Scan for the cell matching the given text and deliver its (X, Y) coordinate at center. 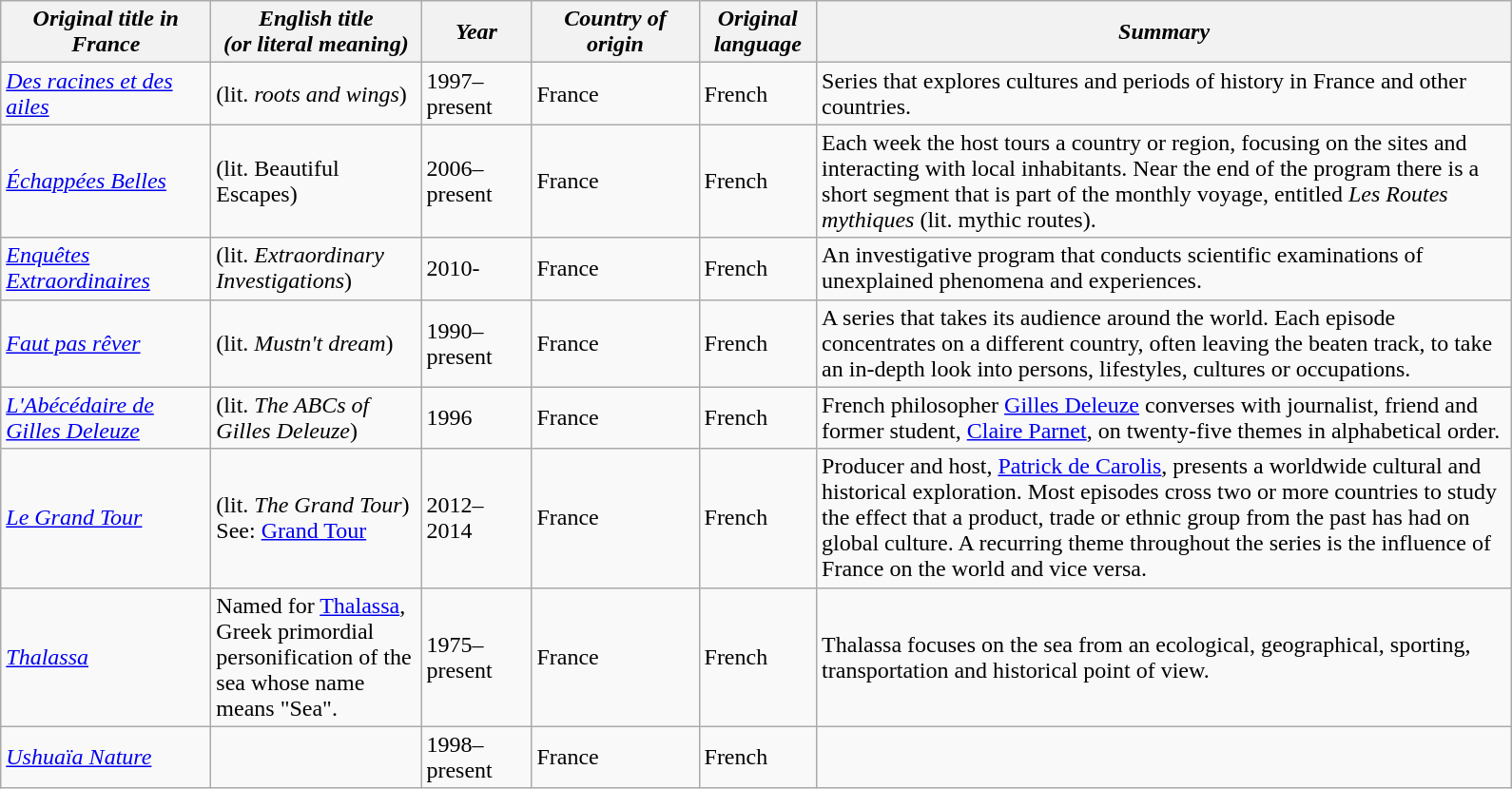
(lit. The Grand Tour)See: Grand Tour (316, 518)
Thalassa focuses on the sea from an ecological, geographical, sporting, transportation and historical point of view. (1164, 657)
(lit. Beautiful Escapes) (316, 181)
Original language (758, 32)
Ushuaïa Nature (107, 757)
(lit. roots and wings) (316, 93)
Échappées Belles (107, 181)
Named for Thalassa, Greek primordial personification of the sea whose name means "Sea". (316, 657)
Summary (1164, 32)
Le Grand Tour (107, 518)
English title(or literal meaning) (316, 32)
Faut pas rêver (107, 343)
(lit. The ABCs of Gilles Deleuze) (316, 418)
Year (476, 32)
Enquêtes Extraordinaires (107, 268)
French philosopher Gilles Deleuze converses with journalist, friend and former student, Claire Parnet, on twenty-five themes in alphabetical order. (1164, 418)
1996 (476, 418)
(lit. Mustn't dream) (316, 343)
1990–present (476, 343)
L'Abécédaire de Gilles Deleuze (107, 418)
Des racines et des ailes (107, 93)
1997–present (476, 93)
1975–present (476, 657)
2012–2014 (476, 518)
2010- (476, 268)
Series that explores cultures and periods of history in France and other countries. (1164, 93)
(lit. Extraordinary Investigations) (316, 268)
2006–present (476, 181)
1998–present (476, 757)
Original title in France (107, 32)
Thalassa (107, 657)
Country of origin (615, 32)
An investigative program that conducts scientific examinations of unexplained phenomena and experiences. (1164, 268)
